For the text-containing cell, return its midpoint in (x, y) coordinate format. 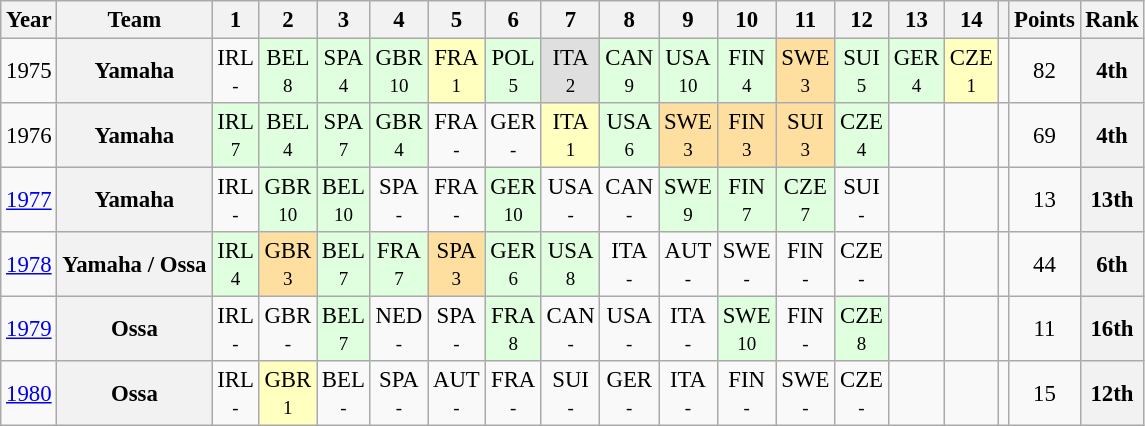
CZE1 (971, 72)
7 (570, 20)
1977 (29, 200)
FIN3 (746, 136)
POL5 (513, 72)
8 (630, 20)
1979 (29, 330)
USA6 (630, 136)
82 (1044, 72)
BEL8 (288, 72)
12 (862, 20)
Ossa (134, 330)
GBR3 (288, 264)
CZE4 (862, 136)
CAN9 (630, 72)
13th (1112, 200)
GER4 (916, 72)
10 (746, 20)
SWE9 (688, 200)
SUI3 (806, 136)
GER- (513, 136)
IRL7 (236, 136)
2 (288, 20)
1975 (29, 72)
FRA1 (456, 72)
GBR4 (398, 136)
IRL4 (236, 264)
GER6 (513, 264)
FIN7 (746, 200)
1 (236, 20)
5 (456, 20)
SUI- (862, 200)
Points (1044, 20)
1978 (29, 264)
FRA7 (398, 264)
AUT- (688, 264)
SUI5 (862, 72)
CZE7 (806, 200)
16th (1112, 330)
6th (1112, 264)
1976 (29, 136)
CZE- (862, 264)
Yamaha / Ossa (134, 264)
USA8 (570, 264)
NED- (398, 330)
9 (688, 20)
FRA8 (513, 330)
SWE- (746, 264)
BEL4 (288, 136)
Year (29, 20)
GBR- (288, 330)
SPA7 (344, 136)
3 (344, 20)
Rank (1112, 20)
Team (134, 20)
ITA2 (570, 72)
BEL10 (344, 200)
4 (398, 20)
FIN4 (746, 72)
USA10 (688, 72)
SPA4 (344, 72)
ITA1 (570, 136)
SPA3 (456, 264)
6 (513, 20)
14 (971, 20)
GER10 (513, 200)
SWE10 (746, 330)
69 (1044, 136)
44 (1044, 264)
CZE8 (862, 330)
